Extract the [x, y] coordinate from the center of the cell holding the provided text.  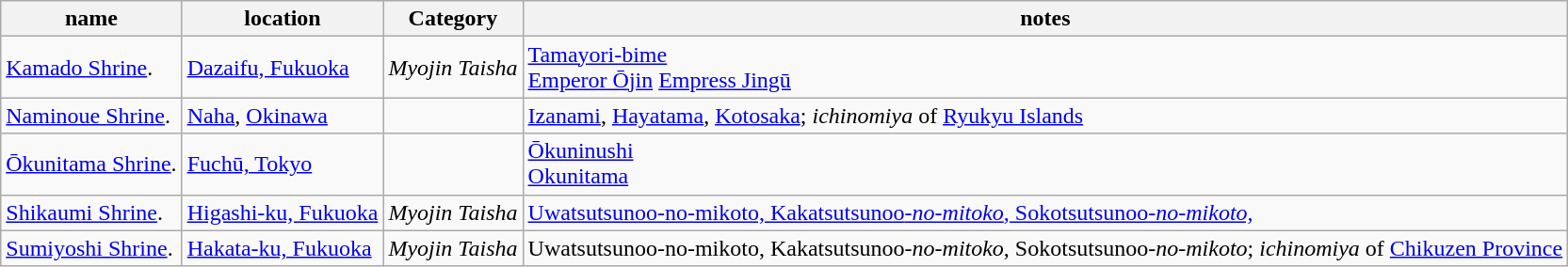
Uwatsutsunoo-no-mikoto, Kakatsutsunoo-no-mitoko, Sokotsutsunoo-no-mikoto; ichinomiya of Chikuzen Province [1045, 248]
Naha, Okinawa [283, 116]
Higashi-ku, Fukuoka [283, 212]
location [283, 19]
Hakata-ku, Fukuoka [283, 248]
name [91, 19]
Shikaumi Shrine. [91, 212]
Sumiyoshi Shrine. [91, 248]
Fuchū, Tokyo [283, 164]
Uwatsutsunoo-no-mikoto, Kakatsutsunoo-no-mitoko, Sokotsutsunoo-no-mikoto, [1045, 212]
Tamayori-bimeEmperor Ōjin Empress Jingū [1045, 68]
notes [1045, 19]
Ōkunitama Shrine. [91, 164]
Izanami, Hayatama, Kotosaka; ichinomiya of Ryukyu Islands [1045, 116]
Dazaifu, Fukuoka [283, 68]
Category [453, 19]
Naminoue Shrine. [91, 116]
ŌkuninushiOkunitama [1045, 164]
Kamado Shrine. [91, 68]
